Pinpoint the cell where the given text exists, returning its [x, y] midpoint coordinate. 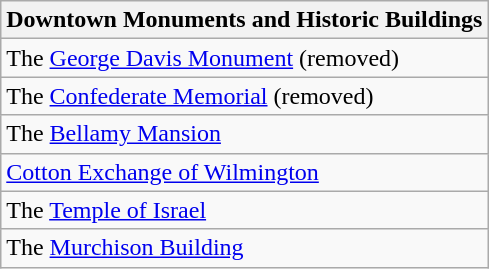
The Bellamy Mansion [244, 134]
Downtown Monuments and Historic Buildings [244, 20]
Cotton Exchange of Wilmington [244, 172]
The George Davis Monument (removed) [244, 58]
The Confederate Memorial (removed) [244, 96]
The Temple of Israel [244, 210]
The Murchison Building [244, 248]
